Pinpoint the cell where the given text exists, returning its (X, Y) midpoint coordinate. 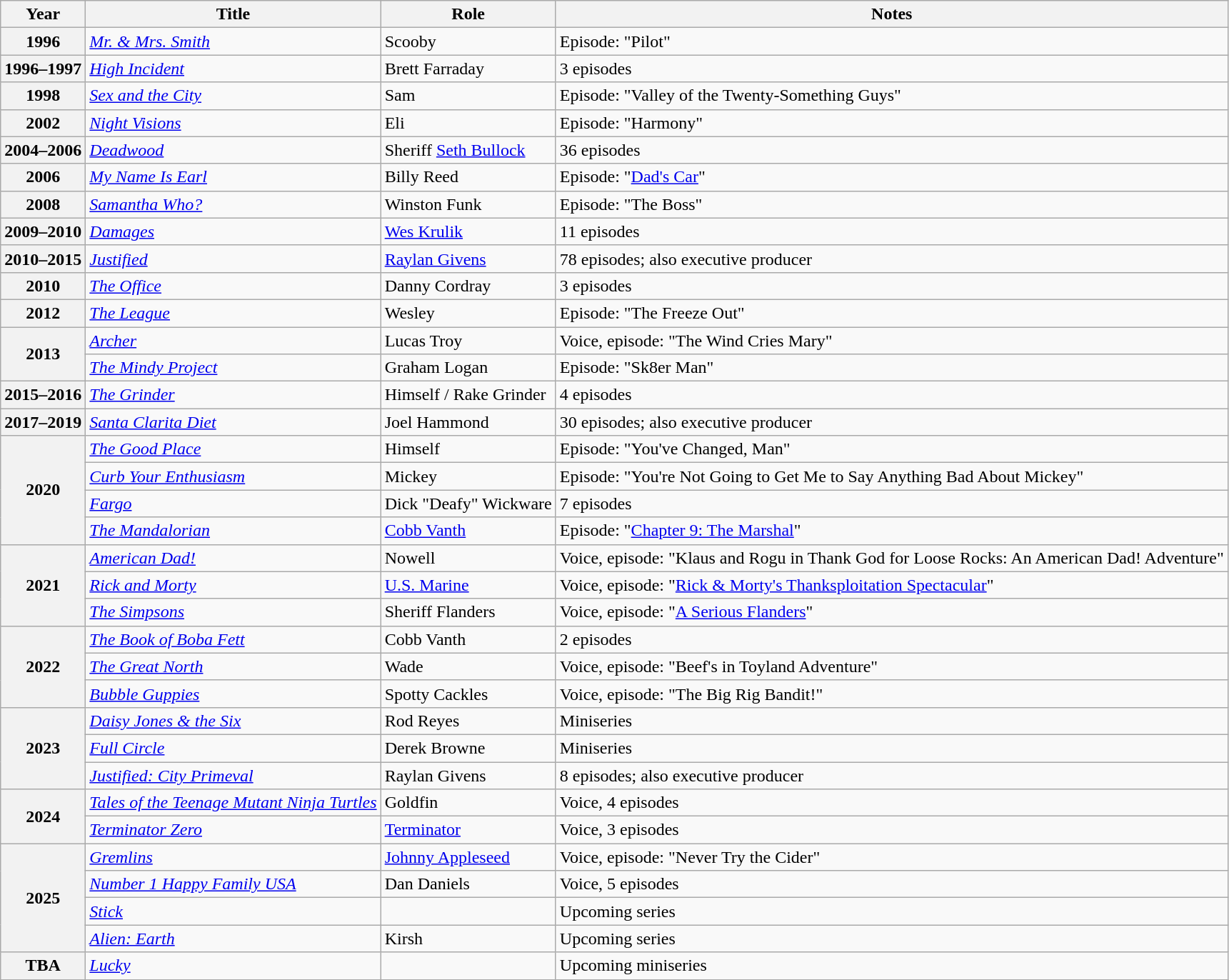
Upcoming miniseries (891, 966)
Damages (233, 231)
Sam (468, 96)
Episode: "Chapter 9: The Marshal" (891, 531)
U.S. Marine (468, 585)
2002 (43, 123)
Billy Reed (468, 177)
Voice, episode: "Beef's in Toyland Adventure" (891, 666)
11 episodes (891, 231)
Wade (468, 666)
Wesley (468, 313)
2009–2010 (43, 231)
2022 (43, 666)
Voice, episode: "Klaus and Rogu in Thank God for Loose Rocks: An American Dad! Adventure" (891, 558)
Graham Logan (468, 368)
TBA (43, 966)
The Mindy Project (233, 368)
Fargo (233, 504)
Mr. & Mrs. Smith (233, 41)
Notes (891, 14)
Rod Reyes (468, 721)
Terminator Zero (233, 830)
Nowell (468, 558)
American Dad! (233, 558)
Full Circle (233, 748)
7 episodes (891, 504)
Number 1 Happy Family USA (233, 884)
Episode: "Harmony" (891, 123)
2 episodes (891, 639)
Stick (233, 911)
8 episodes; also executive producer (891, 775)
Sheriff Seth Bullock (468, 150)
Voice, episode: "Never Try the Cider" (891, 857)
Winston Funk (468, 204)
2017–2019 (43, 422)
High Incident (233, 69)
Night Visions (233, 123)
Title (233, 14)
1996–1997 (43, 69)
The Great North (233, 666)
2021 (43, 585)
Alien: Earth (233, 939)
4 episodes (891, 395)
2023 (43, 748)
Spotty Cackles (468, 694)
2024 (43, 816)
Daisy Jones & the Six (233, 721)
Mickey (468, 476)
Voice, 4 episodes (891, 803)
Kirsh (468, 939)
Curb Your Enthusiasm (233, 476)
2010 (43, 286)
Scooby (468, 41)
1998 (43, 96)
Rick and Morty (233, 585)
Samantha Who? (233, 204)
Episode: "Pilot" (891, 41)
Year (43, 14)
Danny Cordray (468, 286)
2012 (43, 313)
The Grinder (233, 395)
36 episodes (891, 150)
Goldfin (468, 803)
Role (468, 14)
Johnny Appleseed (468, 857)
Episode: "You're Not Going to Get Me to Say Anything Bad About Mickey" (891, 476)
Sheriff Flanders (468, 612)
Dan Daniels (468, 884)
30 episodes; also executive producer (891, 422)
Derek Browne (468, 748)
Joel Hammond (468, 422)
Episode: "You've Changed, Man" (891, 449)
2004–2006 (43, 150)
Terminator (468, 830)
Episode: "Dad's Car" (891, 177)
Bubble Guppies (233, 694)
2006 (43, 177)
The Book of Boba Fett (233, 639)
Justified (233, 259)
Justified: City Primeval (233, 775)
Voice, episode: "A Serious Flanders" (891, 612)
Wes Krulik (468, 231)
The Mandalorian (233, 531)
Brett Farraday (468, 69)
2010–2015 (43, 259)
Voice, 5 episodes (891, 884)
2013 (43, 354)
Santa Clarita Diet (233, 422)
Lucas Troy (468, 341)
Voice, 3 episodes (891, 830)
Episode: "Sk8er Man" (891, 368)
The League (233, 313)
Deadwood (233, 150)
78 episodes; also executive producer (891, 259)
My Name Is Earl (233, 177)
Sex and the City (233, 96)
The Simpsons (233, 612)
Dick "Deafy" Wickware (468, 504)
2025 (43, 898)
Himself (468, 449)
The Good Place (233, 449)
Gremlins (233, 857)
Tales of the Teenage Mutant Ninja Turtles (233, 803)
Episode: "The Boss" (891, 204)
Episode: "Valley of the Twenty-Something Guys" (891, 96)
2008 (43, 204)
Lucky (233, 966)
Himself / Rake Grinder (468, 395)
Voice, episode: "The Wind Cries Mary" (891, 341)
Archer (233, 341)
Voice, episode: "The Big Rig Bandit!" (891, 694)
2020 (43, 490)
1996 (43, 41)
The Office (233, 286)
2015–2016 (43, 395)
Voice, episode: "Rick & Morty's Thanksploitation Spectacular" (891, 585)
Episode: "The Freeze Out" (891, 313)
Eli (468, 123)
